Locate the cell with the specified text and output its (x, y) center coordinate. 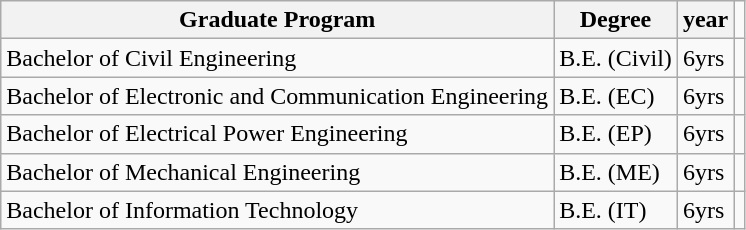
Bachelor of Civil Engineering (278, 58)
Degree (616, 20)
Graduate Program (278, 20)
Bachelor of Electrical Power Engineering (278, 134)
Bachelor of Information Technology (278, 210)
B.E. (EC) (616, 96)
Bachelor of Electronic and Communication Engineering (278, 96)
Bachelor of Mechanical Engineering (278, 172)
B.E. (ME) (616, 172)
B.E. (IT) (616, 210)
B.E. (EP) (616, 134)
B.E. (Civil) (616, 58)
year (705, 20)
